Identify which cell holds the provided text, then report its (x, y) central coordinate. 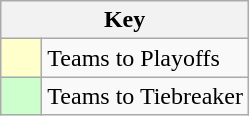
Teams to Playoffs (146, 58)
Teams to Tiebreaker (146, 96)
Key (125, 20)
